Capture the cell that displays the provided text and extract its [x, y] central coordinate. 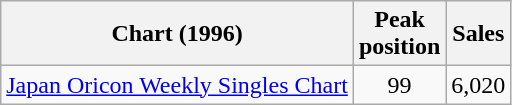
Sales [478, 34]
99 [399, 85]
Chart (1996) [178, 34]
Peakposition [399, 34]
6,020 [478, 85]
Japan Oricon Weekly Singles Chart [178, 85]
